Provide the [x, y] coordinate of the cell's center where the given text is located.  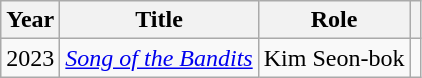
2023 [30, 58]
Title [159, 20]
Song of the Bandits [159, 58]
Role [334, 20]
Year [30, 20]
Kim Seon-bok [334, 58]
